For the text-containing cell, return its midpoint in (X, Y) coordinate format. 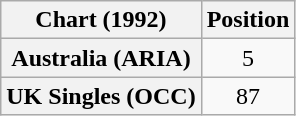
5 (248, 58)
87 (248, 96)
Australia (ARIA) (101, 58)
Chart (1992) (101, 20)
UK Singles (OCC) (101, 96)
Position (248, 20)
